Extract the [x, y] coordinate from the center of the cell holding the provided text.  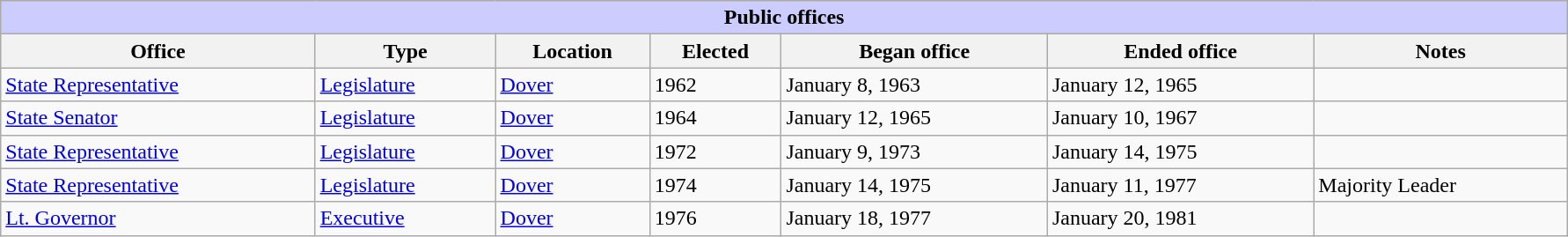
January 9, 1973 [914, 152]
Type [405, 51]
January 11, 1977 [1180, 185]
1964 [715, 118]
Notes [1441, 51]
Location [572, 51]
Majority Leader [1441, 185]
January 20, 1981 [1180, 218]
1972 [715, 152]
January 10, 1967 [1180, 118]
1962 [715, 85]
January 8, 1963 [914, 85]
1976 [715, 218]
Elected [715, 51]
Lt. Governor [158, 218]
Began office [914, 51]
January 18, 1977 [914, 218]
State Senator [158, 118]
Ended office [1180, 51]
Office [158, 51]
Executive [405, 218]
Public offices [785, 18]
1974 [715, 185]
